Search for the cell housing the specified text and yield its (X, Y) center coordinate. 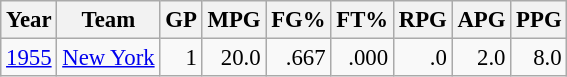
GP (181, 20)
RPG (422, 20)
New York (108, 58)
2.0 (482, 58)
PPG (539, 20)
.000 (362, 58)
APG (482, 20)
.0 (422, 58)
Year (29, 20)
1 (181, 58)
.667 (298, 58)
20.0 (234, 58)
1955 (29, 58)
8.0 (539, 58)
FT% (362, 20)
MPG (234, 20)
Team (108, 20)
FG% (298, 20)
